Find where the given text appears and provide that cell's center as (X, Y) coordinate. 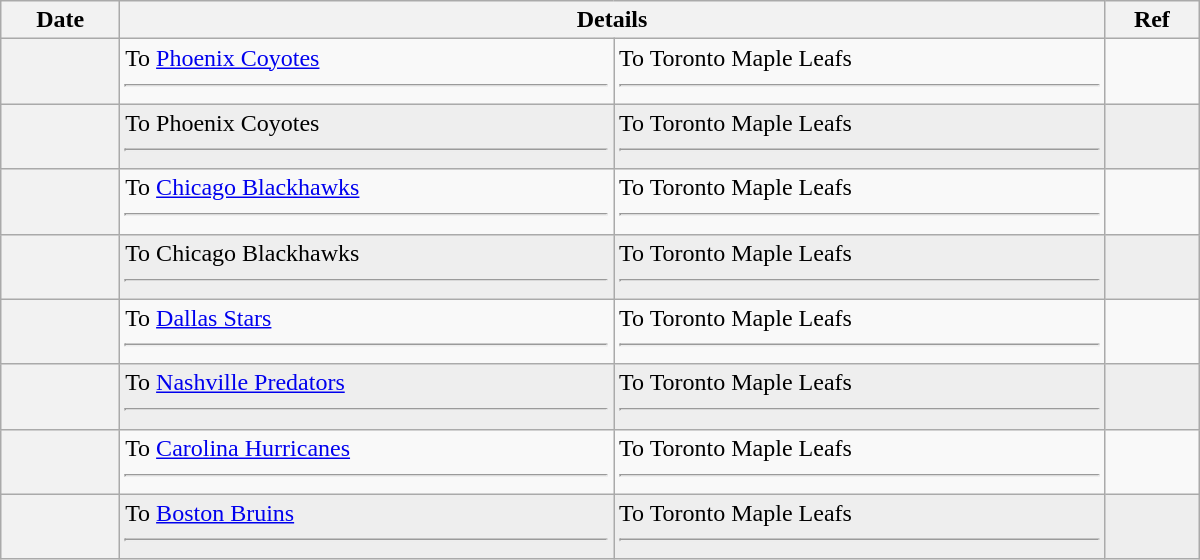
Ref (1152, 20)
Date (60, 20)
To Dallas Stars (367, 332)
To Nashville Predators (367, 396)
Details (612, 20)
To Carolina Hurricanes (367, 462)
To Boston Bruins (367, 526)
